Return (x, y) of the center of cell containing provided text 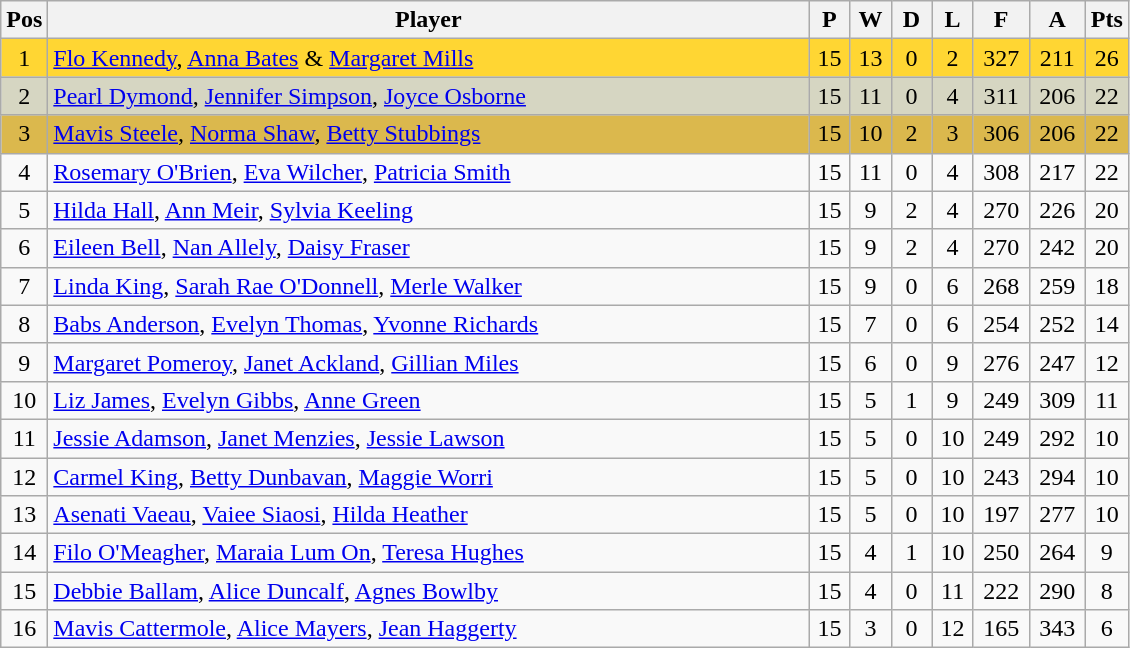
Eileen Bell, Nan Allely, Daisy Fraser (428, 248)
Flo Kennedy, Anna Bates & Margaret Mills (428, 58)
217 (1057, 172)
Babs Anderson, Evelyn Thomas, Yvonne Richards (428, 324)
294 (1057, 477)
211 (1057, 58)
W (870, 20)
Margaret Pomeroy, Janet Ackland, Gillian Miles (428, 362)
254 (1001, 324)
276 (1001, 362)
242 (1057, 248)
243 (1001, 477)
311 (1001, 96)
Carmel King, Betty Dunbavan, Maggie Worri (428, 477)
343 (1057, 629)
A (1057, 20)
Liz James, Evelyn Gibbs, Anne Green (428, 400)
Rosemary O'Brien, Eva Wilcher, Patricia Smith (428, 172)
264 (1057, 553)
292 (1057, 438)
Hilda Hall, Ann Meir, Sylvia Keeling (428, 210)
308 (1001, 172)
268 (1001, 286)
Mavis Cattermole, Alice Mayers, Jean Haggerty (428, 629)
250 (1001, 553)
Pearl Dymond, Jennifer Simpson, Joyce Osborne (428, 96)
277 (1057, 515)
P (830, 20)
Debbie Ballam, Alice Duncalf, Agnes Bowlby (428, 591)
16 (24, 629)
259 (1057, 286)
226 (1057, 210)
Player (428, 20)
Pos (24, 20)
L (952, 20)
309 (1057, 400)
Filo O'Meagher, Maraia Lum On, Teresa Hughes (428, 553)
Mavis Steele, Norma Shaw, Betty Stubbings (428, 134)
197 (1001, 515)
Asenati Vaeau, Vaiee Siaosi, Hilda Heather (428, 515)
18 (1106, 286)
222 (1001, 591)
F (1001, 20)
165 (1001, 629)
247 (1057, 362)
Pts (1106, 20)
327 (1001, 58)
290 (1057, 591)
Linda King, Sarah Rae O'Donnell, Merle Walker (428, 286)
26 (1106, 58)
306 (1001, 134)
Jessie Adamson, Janet Menzies, Jessie Lawson (428, 438)
D (912, 20)
252 (1057, 324)
